Find where the given text appears and provide that cell's center as (x, y) coordinate. 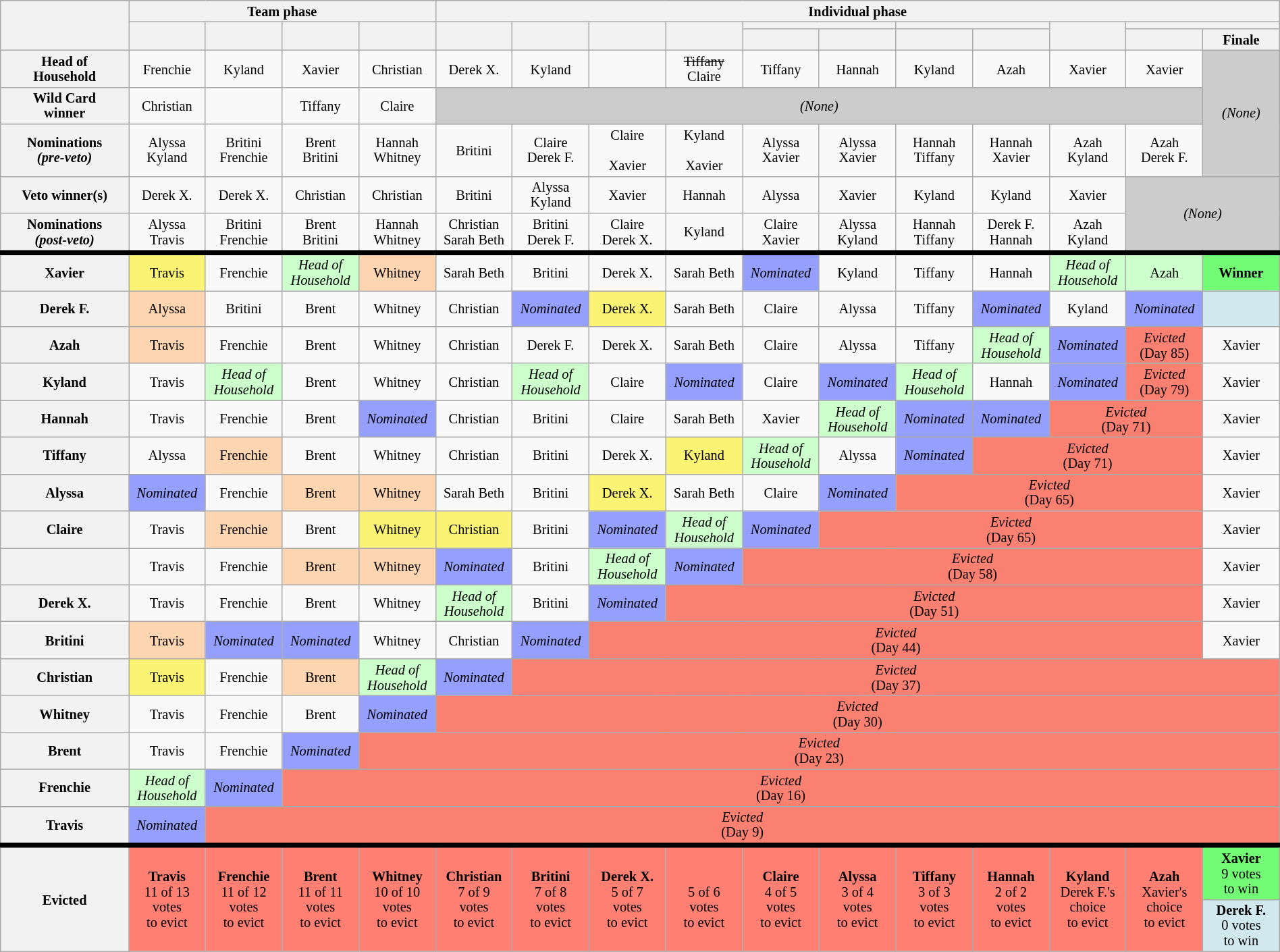
BritiniDerek F. (551, 232)
Britini7 of 8votesto evict (551, 898)
ChristianSarah Beth (474, 232)
Tiffany3 of 3votesto evict (934, 898)
Evicted (65, 898)
Evicted(Day 37) (896, 677)
AlyssaTravis (167, 232)
KylandDerek F.'schoiceto evict (1088, 898)
AzahXavier'schoiceto evict (1165, 898)
Winner (1242, 271)
Nominations(pre-veto) (65, 150)
Finale (1242, 39)
Alyssa3 of 4votesto evict (857, 898)
Nominations(post-veto) (65, 232)
Hannah2 of 2votesto evict (1011, 898)
Veto winner(s) (65, 194)
ClaireDerek F. (551, 150)
Whitney10 of 10votesto evict (397, 898)
Frenchie11 of 12votesto evict (244, 898)
Evicted(Day 30) (857, 714)
Derek F.Hannah (1011, 232)
Evicted(Day 51) (934, 604)
Christian7 of 9votesto evict (474, 898)
ClaireXavier (627, 150)
Individual phase (857, 11)
AzahDerek F. (1165, 150)
Travis11 of 13votesto evict (167, 898)
Xavier9 votesto win (1242, 872)
Claire Xavier (781, 232)
Evicted(Day 9) (743, 826)
KylandXavier (704, 150)
Evicted(Day 44) (895, 640)
Derek X.5 of 7votesto evict (627, 898)
Brent11 of 11votesto evict (321, 898)
Evicted(Day 79) (1165, 382)
5 of 6votesto evict (704, 898)
Evicted(Day 23) (819, 751)
TiffanyClaire (704, 69)
ClaireDerek X. (627, 232)
Evicted(Day 16) (780, 787)
Claire4 of 5votesto evict (781, 898)
Team phase (282, 11)
Derek F.0 votesto win (1242, 925)
Evicted(Day 85) (1165, 344)
HannahXavier (1011, 150)
Evicted(Day 58) (973, 566)
Wild Cardwinner (65, 105)
